Extract the [x, y] coordinate from the center of the cell holding the provided text.  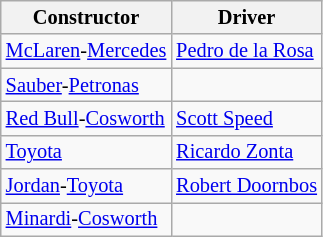
Scott Speed [246, 118]
Constructor [86, 17]
Sauber-Petronas [86, 85]
Pedro de la Rosa [246, 51]
McLaren-Mercedes [86, 51]
Jordan-Toyota [86, 186]
Robert Doornbos [246, 186]
Red Bull-Cosworth [86, 118]
Driver [246, 17]
Ricardo Zonta [246, 152]
Toyota [86, 152]
Minardi-Cosworth [86, 219]
